For the text-containing cell, return its midpoint in [X, Y] coordinate format. 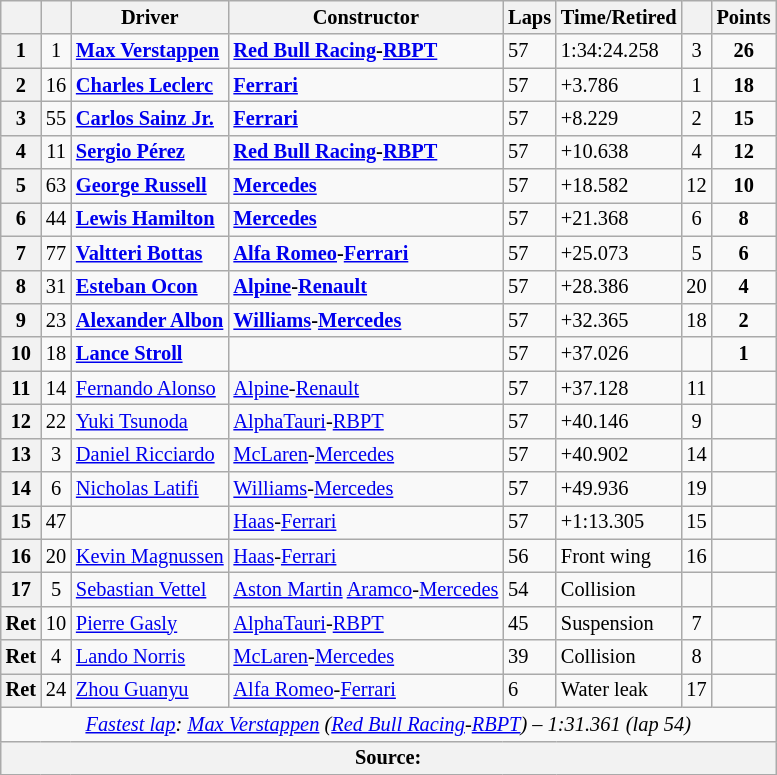
Daniel Ricciardo [150, 455]
23 [56, 320]
56 [530, 556]
Laps [530, 17]
54 [530, 589]
Lance Stroll [150, 354]
+37.128 [619, 388]
Alexander Albon [150, 320]
Charles Leclerc [150, 85]
+40.146 [619, 421]
Zhou Guanyu [150, 690]
Fastest lap: Max Verstappen (Red Bull Racing-RBPT) – 1:31.361 (lap 54) [388, 724]
+49.936 [619, 489]
Yuki Tsunoda [150, 421]
26 [744, 51]
+10.638 [619, 152]
Pierre Gasly [150, 623]
Max Verstappen [150, 51]
39 [530, 657]
+37.026 [619, 354]
Fernando Alonso [150, 388]
Valtteri Bottas [150, 253]
63 [56, 186]
Lando Norris [150, 657]
+18.582 [619, 186]
+8.229 [619, 118]
24 [56, 690]
Suspension [619, 623]
22 [56, 421]
19 [697, 489]
George Russell [150, 186]
Constructor [366, 17]
77 [56, 253]
+25.073 [619, 253]
Carlos Sainz Jr. [150, 118]
31 [56, 287]
Driver [150, 17]
+3.786 [619, 85]
Esteban Ocon [150, 287]
45 [530, 623]
13 [21, 455]
Nicholas Latifi [150, 489]
Sergio Pérez [150, 152]
Water leak [619, 690]
47 [56, 522]
+32.365 [619, 320]
+28.386 [619, 287]
1:34:24.258 [619, 51]
Source: [388, 758]
Aston Martin Aramco-Mercedes [366, 589]
Sebastian Vettel [150, 589]
+40.902 [619, 455]
Lewis Hamilton [150, 219]
Kevin Magnussen [150, 556]
Points [744, 17]
Time/Retired [619, 17]
+21.368 [619, 219]
+1:13.305 [619, 522]
Front wing [619, 556]
55 [56, 118]
44 [56, 219]
